Scan for the cell matching the given text and deliver its [x, y] coordinate at center. 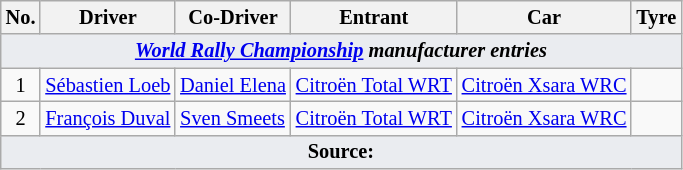
Car [544, 17]
Tyre [656, 17]
Entrant [374, 17]
Source: [341, 152]
Co-Driver [233, 17]
Sébastien Loeb [108, 85]
2 [21, 118]
Sven Smeets [233, 118]
World Rally Championship manufacturer entries [341, 51]
1 [21, 85]
Daniel Elena [233, 85]
No. [21, 17]
Driver [108, 17]
François Duval [108, 118]
